Capture the cell that displays the provided text and extract its (X, Y) central coordinate. 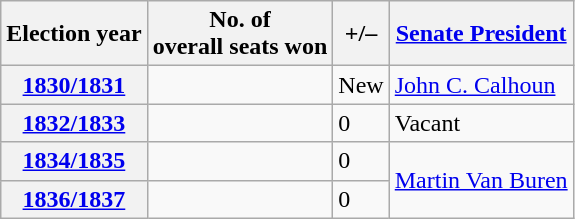
Vacant (481, 123)
+/– (361, 34)
No. ofoverall seats won (240, 34)
John C. Calhoun (481, 85)
Election year (74, 34)
Martin Van Buren (481, 180)
1834/1835 (74, 161)
1832/1833 (74, 123)
1830/1831 (74, 85)
Senate President (481, 34)
1836/1837 (74, 199)
New (361, 85)
